Search for the cell housing the specified text and yield its (x, y) center coordinate. 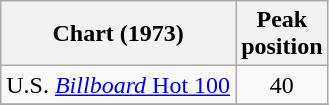
40 (282, 85)
Chart (1973) (118, 34)
Peakposition (282, 34)
U.S. Billboard Hot 100 (118, 85)
